Extract the [x, y] coordinate from the center of the cell holding the provided text.  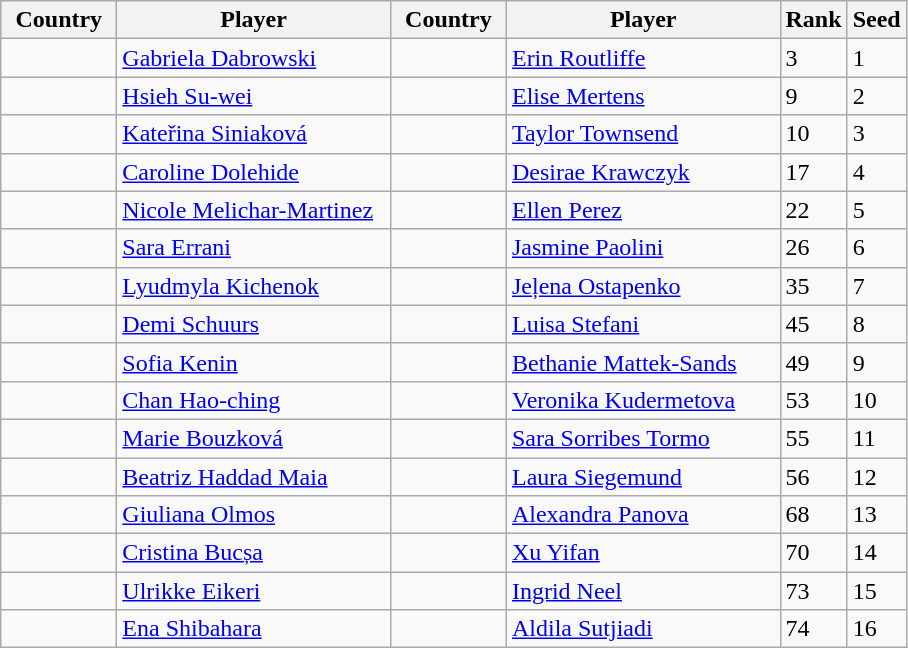
Sofia Kenin [254, 362]
Caroline Dolehide [254, 172]
Sara Errani [254, 248]
13 [876, 515]
Ena Shibahara [254, 629]
6 [876, 248]
Elise Mertens [643, 96]
Giuliana Olmos [254, 515]
1 [876, 58]
53 [814, 400]
73 [814, 591]
56 [814, 477]
12 [876, 477]
16 [876, 629]
Nicole Melichar-Martinez [254, 210]
Alexandra Panova [643, 515]
Erin Routliffe [643, 58]
Ingrid Neel [643, 591]
Rank [814, 20]
7 [876, 286]
Lyudmyla Kichenok [254, 286]
Demi Schuurs [254, 324]
15 [876, 591]
5 [876, 210]
Jeļena Ostapenko [643, 286]
Cristina Bucșa [254, 553]
14 [876, 553]
17 [814, 172]
Jasmine Paolini [643, 248]
Seed [876, 20]
Kateřina Siniaková [254, 134]
Veronika Kudermetova [643, 400]
70 [814, 553]
Xu Yifan [643, 553]
Aldila Sutjiadi [643, 629]
Hsieh Su-wei [254, 96]
Taylor Townsend [643, 134]
26 [814, 248]
Sara Sorribes Tormo [643, 438]
11 [876, 438]
8 [876, 324]
49 [814, 362]
45 [814, 324]
Laura Siegemund [643, 477]
Bethanie Mattek-Sands [643, 362]
4 [876, 172]
2 [876, 96]
Chan Hao-ching [254, 400]
Desirae Krawczyk [643, 172]
Ellen Perez [643, 210]
35 [814, 286]
Ulrikke Eikeri [254, 591]
22 [814, 210]
68 [814, 515]
55 [814, 438]
Luisa Stefani [643, 324]
Gabriela Dabrowski [254, 58]
Marie Bouzková [254, 438]
Beatriz Haddad Maia [254, 477]
74 [814, 629]
